Output the [x, y] coordinate of the center of the cell containing the given text.  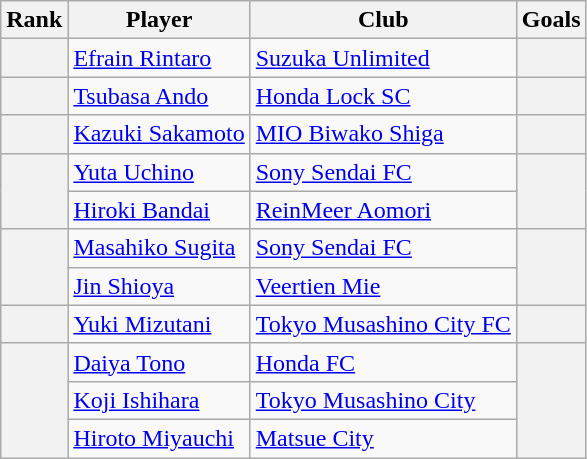
Tokyo Musashino City FC [383, 324]
Tsubasa Ando [159, 96]
Masahiko Sugita [159, 248]
Player [159, 20]
Veertien Mie [383, 286]
Matsue City [383, 438]
MIO Biwako Shiga [383, 134]
Goals [551, 20]
Yuki Mizutani [159, 324]
Rank [34, 20]
Tokyo Musashino City [383, 400]
Honda Lock SC [383, 96]
Koji Ishihara [159, 400]
Daiya Tono [159, 362]
Jin Shioya [159, 286]
Hiroto Miyauchi [159, 438]
Honda FC [383, 362]
Club [383, 20]
ReinMeer Aomori [383, 210]
Hiroki Bandai [159, 210]
Kazuki Sakamoto [159, 134]
Efrain Rintaro [159, 58]
Yuta Uchino [159, 172]
Suzuka Unlimited [383, 58]
